From the cell containing the given text, extract its center point as [x, y] coordinate. 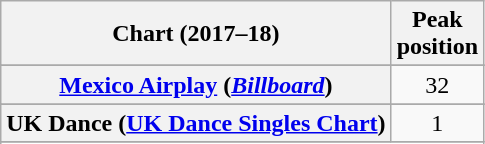
Peakposition [437, 34]
UK Dance (UK Dance Singles Chart) [196, 123]
Mexico Airplay (Billboard) [196, 85]
1 [437, 123]
Chart (2017–18) [196, 34]
32 [437, 85]
